Search for the cell housing the specified text and yield its (x, y) center coordinate. 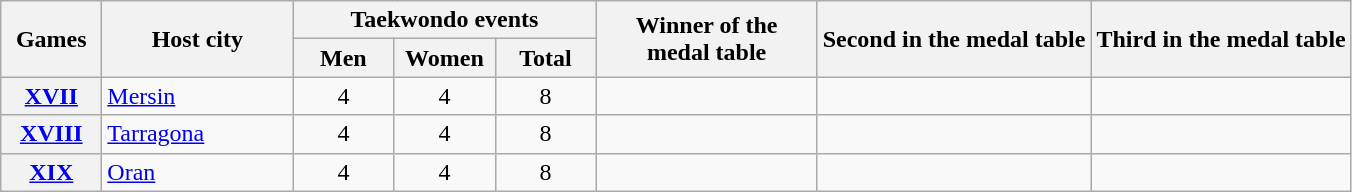
Winner of the medal table (706, 39)
Second in the medal table (954, 39)
Games (52, 39)
Total (546, 58)
Men (344, 58)
Women (444, 58)
Mersin (198, 96)
XIX (52, 172)
XVII (52, 96)
XVIII (52, 134)
Oran (198, 172)
Taekwondo events (444, 20)
Tarragona (198, 134)
Third in the medal table (1221, 39)
Host city (198, 39)
